Return the (X, Y) coordinate for the center point of the cell that contains the specified text.  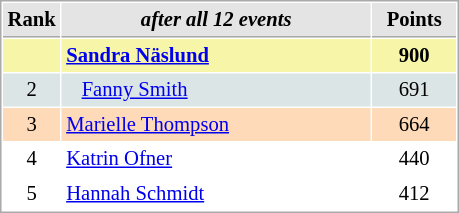
412 (414, 194)
4 (32, 158)
691 (414, 90)
Katrin Ofner (216, 158)
5 (32, 194)
2 (32, 90)
Fanny Smith (216, 90)
Sandra Näslund (216, 56)
3 (32, 124)
664 (414, 124)
after all 12 events (216, 20)
Hannah Schmidt (216, 194)
Marielle Thompson (216, 124)
440 (414, 158)
Points (414, 20)
Rank (32, 20)
900 (414, 56)
